Detect which cell encompasses the target text, then output its (X, Y) center coordinate. 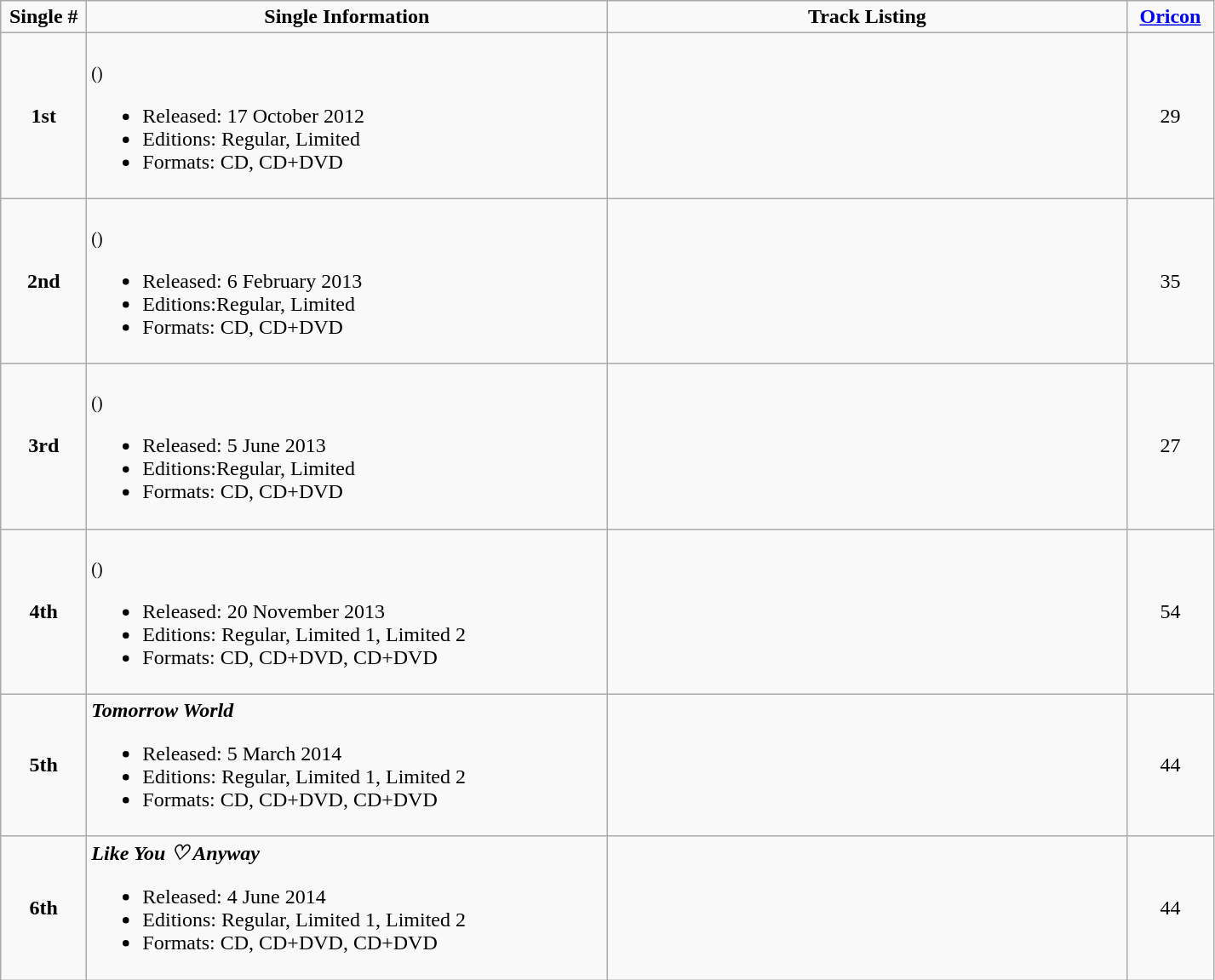
6th (44, 908)
35 (1170, 281)
Single # (44, 17)
2nd (44, 281)
29 (1170, 116)
27 (1170, 446)
Single Information (347, 17)
Track Listing (867, 17)
Like You ♡ AnywayReleased: 4 June 2014Editions: Regular, Limited 1, Limited 2Formats: CD, CD+DVD, CD+DVD (347, 908)
Tomorrow WorldReleased: 5 March 2014Editions: Regular, Limited 1, Limited 2Formats: CD, CD+DVD, CD+DVD (347, 765)
()Released: 6 February 2013Editions:Regular, LimitedFormats: CD, CD+DVD (347, 281)
1st (44, 116)
4th (44, 611)
5th (44, 765)
()Released: 20 November 2013Editions: Regular, Limited 1, Limited 2Formats: CD, CD+DVD, CD+DVD (347, 611)
()Released: 17 October 2012Editions: Regular, LimitedFormats: CD, CD+DVD (347, 116)
3rd (44, 446)
Oricon (1170, 17)
()Released: 5 June 2013Editions:Regular, LimitedFormats: CD, CD+DVD (347, 446)
54 (1170, 611)
